Extract the (x, y) coordinate from the center of the cell holding the provided text.  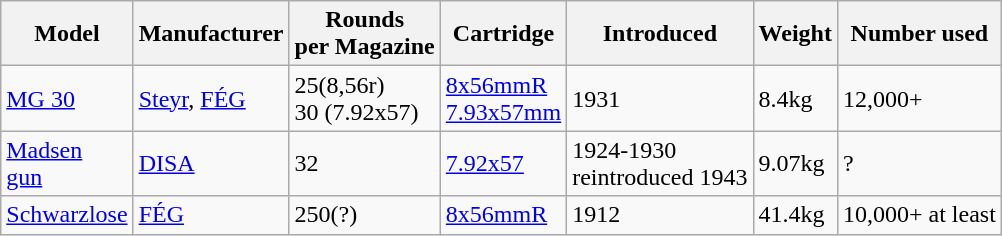
32 (364, 164)
10,000+ at least (919, 215)
Roundsper Magazine (364, 34)
41.4kg (795, 215)
Weight (795, 34)
Manufacturer (211, 34)
Schwarzlose (67, 215)
7.92x57 (503, 164)
1924-1930reintroduced 1943 (660, 164)
Number used (919, 34)
1931 (660, 98)
Model (67, 34)
8x56mmR7.93x57mm (503, 98)
1912 (660, 215)
250(?) (364, 215)
DISA (211, 164)
Madsengun (67, 164)
Introduced (660, 34)
9.07kg (795, 164)
? (919, 164)
FÉG (211, 215)
Steyr, FÉG (211, 98)
8.4kg (795, 98)
8x56mmR (503, 215)
12,000+ (919, 98)
Cartridge (503, 34)
MG 30 (67, 98)
25(8,56r)30 (7.92x57) (364, 98)
